Scan for the cell matching the given text and deliver its (X, Y) coordinate at center. 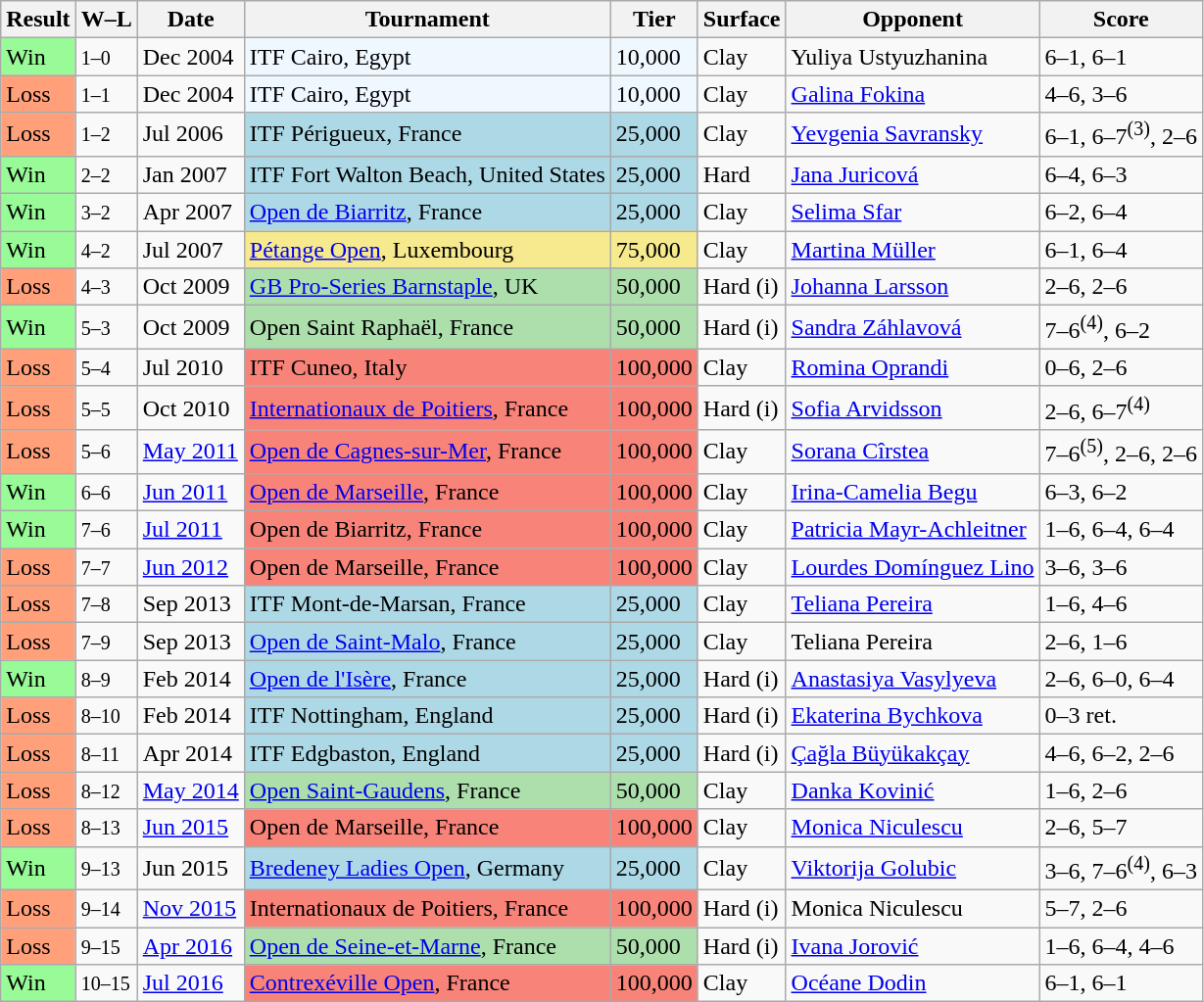
4–2 (106, 250)
6–2, 6–4 (1121, 213)
Nov 2015 (190, 909)
Irina-Camelia Begu (913, 492)
Yuliya Ustyuzhanina (913, 57)
Open de Cagnes-sur-Mer, France (427, 453)
Hard (742, 174)
Oct 2010 (190, 407)
Open Saint Raphaël, France (427, 327)
Galina Fokina (913, 94)
Contrexéville Open, France (427, 983)
6–1, 6–7(3), 2–6 (1121, 135)
9–15 (106, 946)
Jul 2010 (190, 367)
1–2 (106, 135)
Date (190, 20)
4–3 (106, 287)
7–6 (106, 530)
8–9 (106, 679)
7–8 (106, 604)
6–4, 6–3 (1121, 174)
5–4 (106, 367)
Bredeney Ladies Open, Germany (427, 868)
Johanna Larsson (913, 287)
Open de Saint-Malo, France (427, 642)
ITF Edgbaston, England (427, 753)
2–6, 6–0, 6–4 (1121, 679)
Jana Juricová (913, 174)
Romina Oprandi (913, 367)
May 2014 (190, 790)
6–3, 6–2 (1121, 492)
8–12 (106, 790)
Lourdes Domínguez Lino (913, 567)
W–L (106, 20)
2–6, 5–7 (1121, 828)
Anastasiya Vasylyeva (913, 679)
2–2 (106, 174)
May 2011 (190, 453)
Jul 2006 (190, 135)
Open Saint-Gaudens, France (427, 790)
1–1 (106, 94)
1–6, 4–6 (1121, 604)
Çağla Büyükakçay (913, 753)
Open de Seine-et-Marne, France (427, 946)
Apr 2016 (190, 946)
ITF Mont-de-Marsan, France (427, 604)
Apr 2007 (190, 213)
8–13 (106, 828)
Yevgenia Savransky (913, 135)
Jul 2011 (190, 530)
ITF Cuneo, Italy (427, 367)
7–7 (106, 567)
Viktorija Golubic (913, 868)
Sorana Cîrstea (913, 453)
4–6, 6–2, 2–6 (1121, 753)
4–6, 3–6 (1121, 94)
Apr 2014 (190, 753)
3–2 (106, 213)
75,000 (654, 250)
Result (38, 20)
7–6(5), 2–6, 2–6 (1121, 453)
Jun 2012 (190, 567)
Danka Kovinić (913, 790)
Océane Dodin (913, 983)
1–0 (106, 57)
2–6, 6–7(4) (1121, 407)
1–6, 6–4, 4–6 (1121, 946)
Jul 2007 (190, 250)
3–6, 7–6(4), 6–3 (1121, 868)
ITF Fort Walton Beach, United States (427, 174)
ITF Périgueux, France (427, 135)
2–6, 1–6 (1121, 642)
8–10 (106, 716)
ITF Nottingham, England (427, 716)
Patricia Mayr-Achleitner (913, 530)
5–3 (106, 327)
Surface (742, 20)
0–6, 2–6 (1121, 367)
Jun 2011 (190, 492)
Jul 2016 (190, 983)
6–6 (106, 492)
7–6(4), 6–2 (1121, 327)
5–5 (106, 407)
Score (1121, 20)
Martina Müller (913, 250)
Jan 2007 (190, 174)
2–6, 2–6 (1121, 287)
Tier (654, 20)
Selima Sfar (913, 213)
7–9 (106, 642)
10–15 (106, 983)
GB Pro-Series Barnstaple, UK (427, 287)
Tournament (427, 20)
Pétange Open, Luxembourg (427, 250)
6–1, 6–4 (1121, 250)
1–6, 2–6 (1121, 790)
5–7, 2–6 (1121, 909)
3–6, 3–6 (1121, 567)
9–13 (106, 868)
Opponent (913, 20)
Ekaterina Bychkova (913, 716)
0–3 ret. (1121, 716)
Ivana Jorović (913, 946)
Open de l'Isère, France (427, 679)
8–11 (106, 753)
5–6 (106, 453)
Sandra Záhlavová (913, 327)
9–14 (106, 909)
Sofia Arvidsson (913, 407)
1–6, 6–4, 6–4 (1121, 530)
